Scan for the cell matching the given text and deliver its [X, Y] coordinate at center. 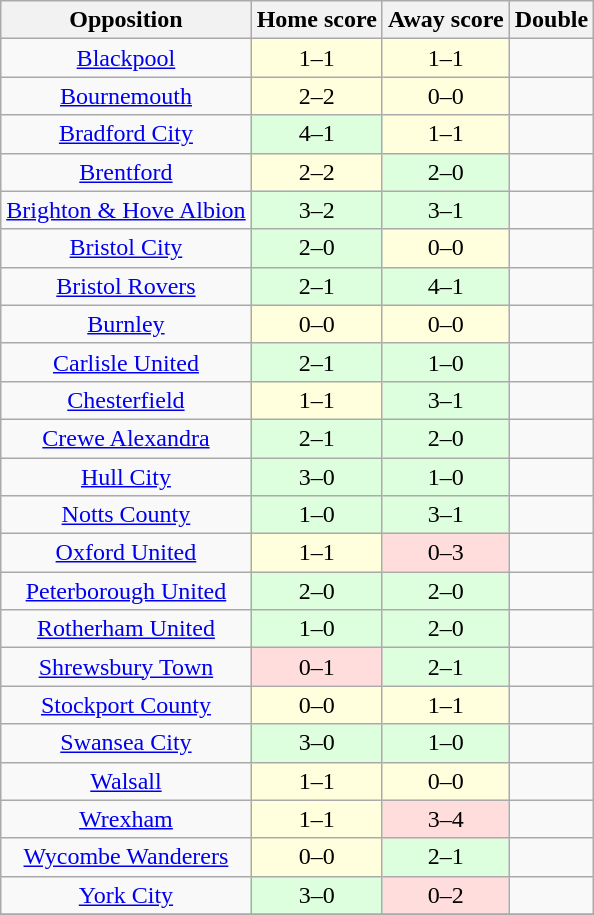
Bristol City [126, 248]
3–4 [446, 819]
Bradford City [126, 134]
Home score [316, 20]
0–1 [316, 667]
Double [551, 20]
Crewe Alexandra [126, 438]
Bournemouth [126, 96]
Notts County [126, 515]
Blackpool [126, 58]
3–2 [316, 210]
Oxford United [126, 553]
Burnley [126, 324]
0–3 [446, 553]
Opposition [126, 20]
0–2 [446, 895]
Bristol Rovers [126, 286]
Brighton & Hove Albion [126, 210]
Rotherham United [126, 629]
York City [126, 895]
Chesterfield [126, 400]
Peterborough United [126, 591]
Brentford [126, 172]
Walsall [126, 781]
Wrexham [126, 819]
Hull City [126, 477]
Carlisle United [126, 362]
Stockport County [126, 705]
Wycombe Wanderers [126, 857]
Shrewsbury Town [126, 667]
Away score [446, 20]
Swansea City [126, 743]
